Detect which cell encompasses the target text, then output its (X, Y) center coordinate. 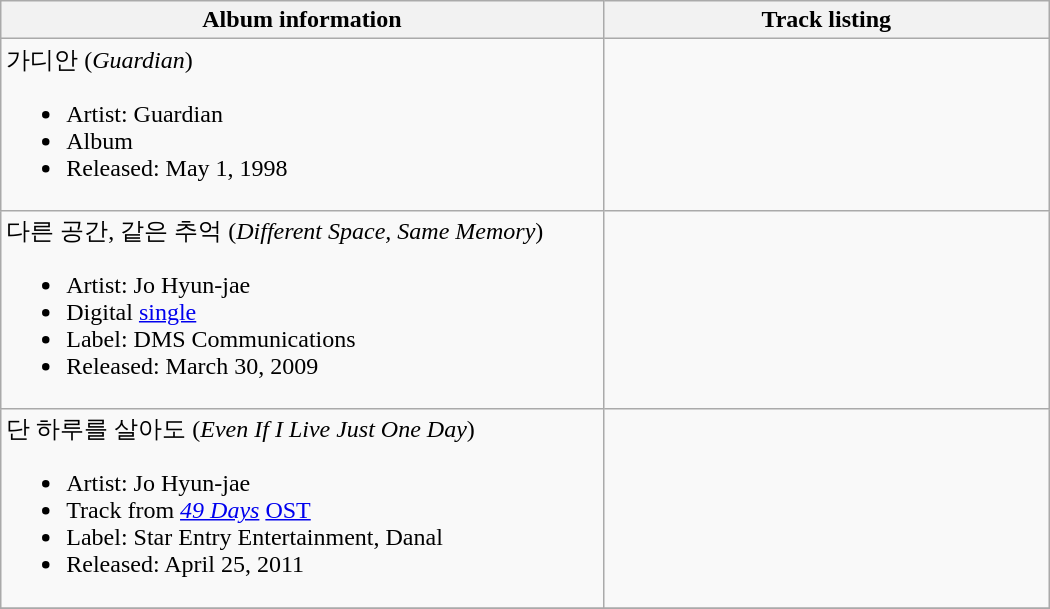
다른 공간, 같은 추억 (Different Space, Same Memory)Artist: Jo Hyun-jaeDigital singleLabel: DMS CommunicationsReleased: March 30, 2009 (302, 310)
가디안 (Guardian)Artist: GuardianAlbumReleased: May 1, 1998 (302, 125)
단 하루를 살아도 (Even If I Live Just One Day)Artist: Jo Hyun-jaeTrack from 49 Days OSTLabel: Star Entry Entertainment, DanalReleased: April 25, 2011 (302, 508)
Track listing (826, 20)
Album information (302, 20)
